Extract the (X, Y) coordinate from the center of the cell holding the provided text.  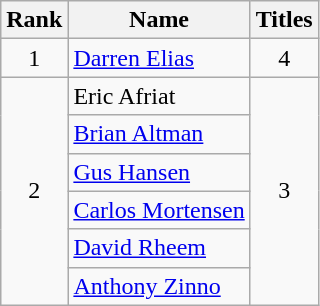
1 (34, 58)
3 (284, 191)
Anthony Zinno (159, 286)
Carlos Mortensen (159, 210)
Rank (34, 20)
Titles (284, 20)
Name (159, 20)
4 (284, 58)
Brian Altman (159, 134)
Darren Elias (159, 58)
Eric Afriat (159, 96)
David Rheem (159, 248)
2 (34, 191)
Gus Hansen (159, 172)
